Locate the cell with the specified text and output its [X, Y] center coordinate. 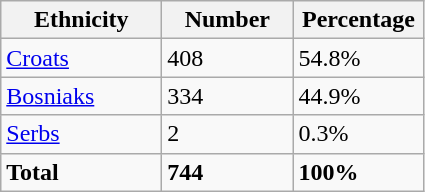
408 [228, 58]
Ethnicity [82, 20]
Number [228, 20]
44.9% [358, 96]
Percentage [358, 20]
2 [228, 134]
Total [82, 172]
100% [358, 172]
0.3% [358, 134]
334 [228, 96]
Bosniaks [82, 96]
744 [228, 172]
54.8% [358, 58]
Croats [82, 58]
Serbs [82, 134]
